Determine the (x, y) coordinate at the center of the cell enclosing the given text.  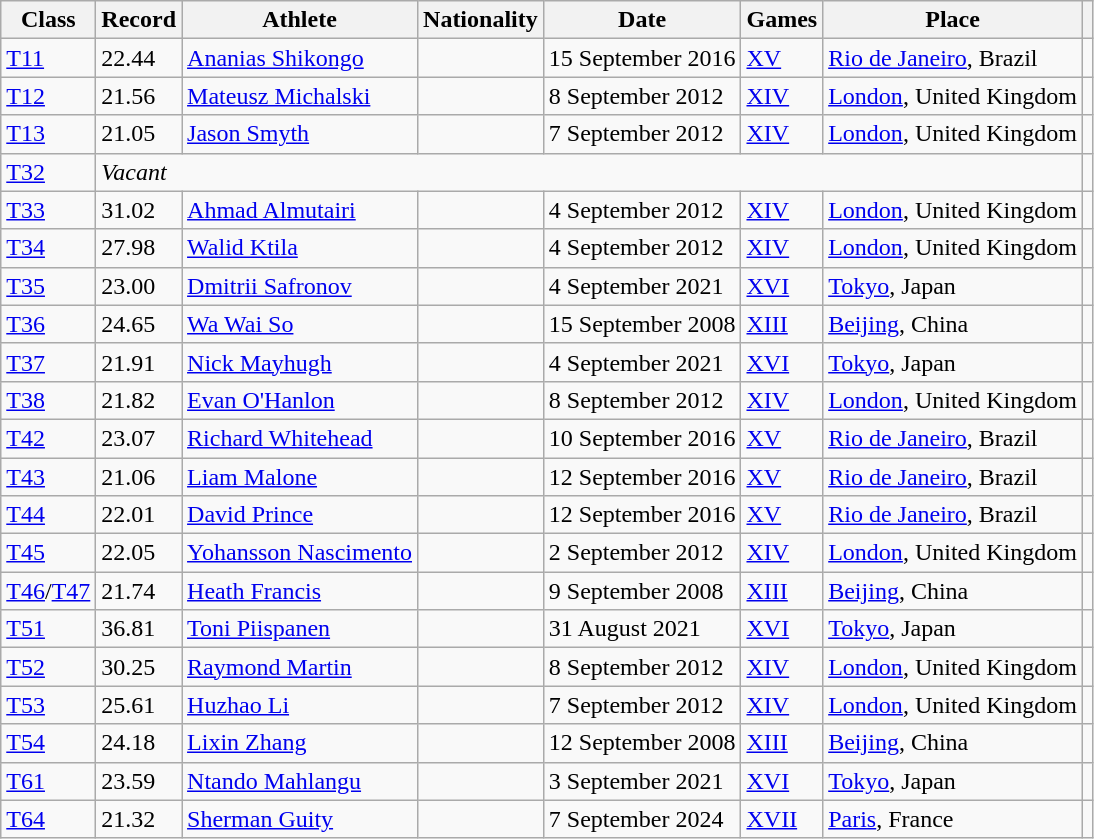
T42 (48, 438)
T51 (48, 629)
Nationality (481, 20)
Raymond Martin (300, 667)
T35 (48, 286)
T46/T47 (48, 591)
T34 (48, 248)
Sherman Guity (300, 819)
T37 (48, 362)
12 September 2008 (642, 743)
T54 (48, 743)
Mateusz Michalski (300, 96)
Heath Francis (300, 591)
24.18 (139, 743)
21.06 (139, 477)
27.98 (139, 248)
T53 (48, 705)
Ntando Mahlangu (300, 781)
22.01 (139, 515)
21.05 (139, 134)
XVII (782, 819)
Athlete (300, 20)
Wa Wai So (300, 324)
7 September 2024 (642, 819)
T33 (48, 210)
Class (48, 20)
Nick Mayhugh (300, 362)
24.65 (139, 324)
25.61 (139, 705)
31 August 2021 (642, 629)
Ahmad Almutairi (300, 210)
10 September 2016 (642, 438)
Ananias Shikongo (300, 58)
2 September 2012 (642, 553)
T45 (48, 553)
Date (642, 20)
23.07 (139, 438)
Huzhao Li (300, 705)
15 September 2008 (642, 324)
21.56 (139, 96)
Toni Piispanen (300, 629)
23.59 (139, 781)
T43 (48, 477)
21.74 (139, 591)
T64 (48, 819)
15 September 2016 (642, 58)
T12 (48, 96)
Liam Malone (300, 477)
21.32 (139, 819)
Lixin Zhang (300, 743)
T38 (48, 400)
T61 (48, 781)
T32 (48, 172)
T44 (48, 515)
22.05 (139, 553)
3 September 2021 (642, 781)
T52 (48, 667)
21.91 (139, 362)
T36 (48, 324)
23.00 (139, 286)
36.81 (139, 629)
David Prince (300, 515)
Walid Ktila (300, 248)
21.82 (139, 400)
Jason Smyth (300, 134)
Dmitrii Safronov (300, 286)
Evan O'Hanlon (300, 400)
Paris, France (953, 819)
Yohansson Nascimento (300, 553)
22.44 (139, 58)
31.02 (139, 210)
Vacant (590, 172)
Richard Whitehead (300, 438)
T13 (48, 134)
30.25 (139, 667)
Games (782, 20)
Record (139, 20)
Place (953, 20)
T11 (48, 58)
9 September 2008 (642, 591)
